Return the [X, Y] coordinate for the center point of the cell that contains the specified text.  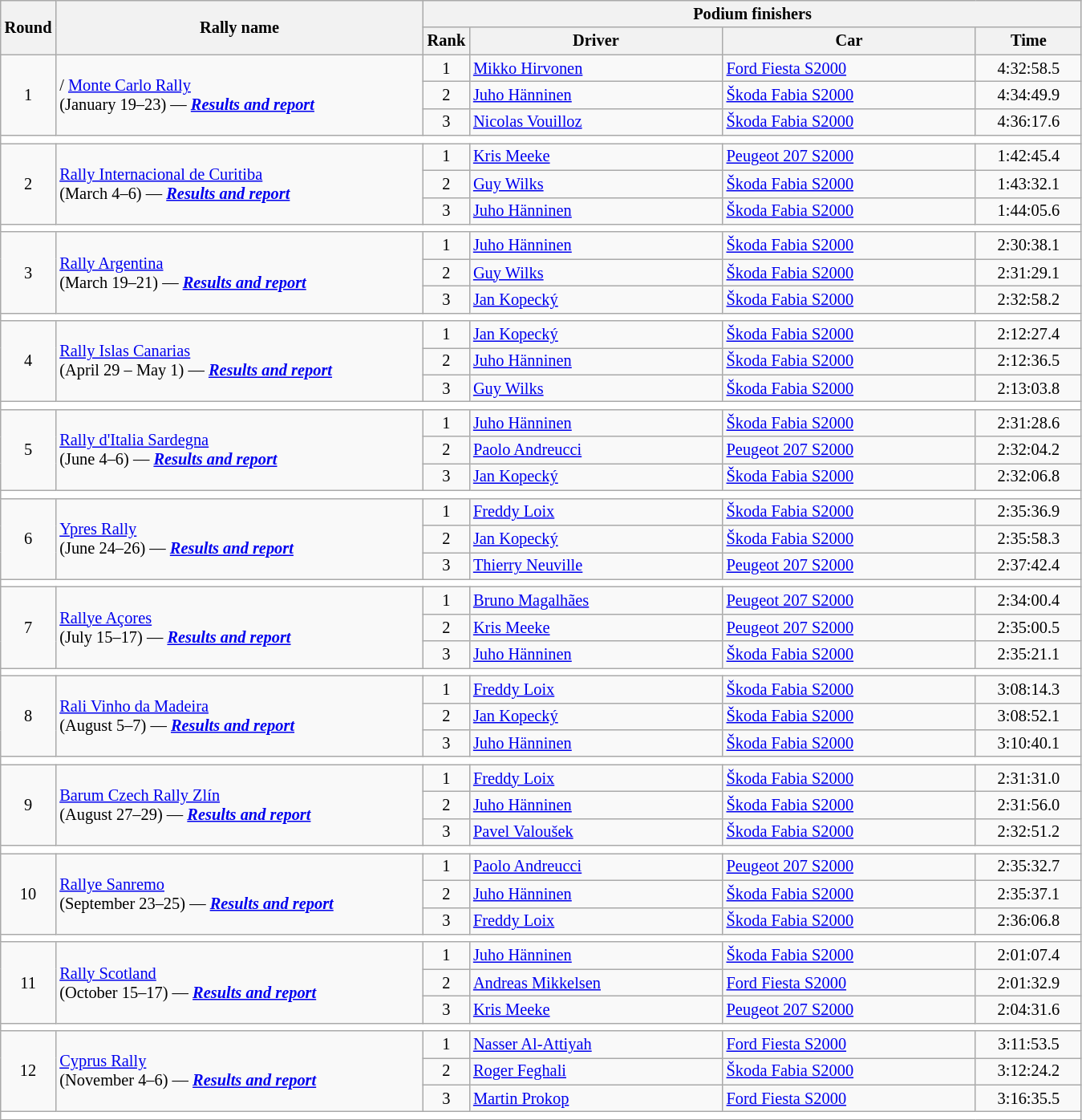
Martin Prokop [596, 1098]
2:01:07.4 [1028, 956]
Rank [446, 41]
2:35:00.5 [1028, 627]
2:35:58.3 [1028, 538]
Rally Islas Canarias(April 29 – May 1) — Results and report [239, 361]
2:32:58.2 [1028, 299]
Rally Internacional de Curitiba(March 4–6) — Results and report [239, 183]
Driver [596, 41]
3:16:35.5 [1028, 1098]
3:08:52.1 [1028, 716]
Bruno Magalhães [596, 600]
4:34:49.9 [1028, 95]
9 [29, 806]
2:31:56.0 [1028, 805]
8 [29, 716]
2:31:28.6 [1028, 423]
Rallye Açores(July 15–17) — Results and report [239, 627]
Nicolas Vouilloz [596, 122]
Podium finishers [752, 14]
1:43:32.1 [1028, 184]
2:12:36.5 [1028, 361]
Ypres Rally(June 24–26) — Results and report [239, 539]
Cyprus Rally(November 4–6) — Results and report [239, 1072]
/ Monte Carlo Rally(January 19–23) — Results and report [239, 95]
Pavel Valoušek [596, 832]
3:10:40.1 [1028, 743]
2:37:42.4 [1028, 566]
3:08:14.3 [1028, 689]
2:30:38.1 [1028, 246]
5 [29, 449]
4:36:17.6 [1028, 122]
4 [29, 361]
Rallye Sanremo(September 23–25) — Results and report [239, 894]
2:04:31.6 [1028, 1009]
2:32:04.2 [1028, 450]
Time [1028, 41]
Nasser Al-Attiyah [596, 1045]
6 [29, 539]
2:35:21.1 [1028, 655]
7 [29, 627]
2:32:51.2 [1028, 832]
2:35:36.9 [1028, 512]
Car [849, 41]
4:32:58.5 [1028, 68]
12 [29, 1072]
Rally name [239, 27]
3:12:24.2 [1028, 1071]
2:31:31.0 [1028, 778]
3:11:53.5 [1028, 1045]
Barum Czech Rally Zlín(August 27–29) — Results and report [239, 806]
Mikko Hirvonen [596, 68]
Rali Vinho da Madeira(August 5–7) — Results and report [239, 716]
2:31:29.1 [1028, 273]
Rally Argentina(March 19–21) — Results and report [239, 273]
2:01:32.9 [1028, 983]
11 [29, 982]
2:12:27.4 [1028, 335]
Roger Feghali [596, 1071]
Thierry Neuville [596, 566]
Round [29, 27]
2:35:32.7 [1028, 866]
2:32:06.8 [1028, 477]
2:35:37.1 [1028, 894]
2:34:00.4 [1028, 600]
Rally Scotland(October 15–17) — Results and report [239, 982]
1:42:45.4 [1028, 156]
Andreas Mikkelsen [596, 983]
2:36:06.8 [1028, 921]
10 [29, 894]
Rally d'Italia Sardegna(June 4–6) — Results and report [239, 449]
2:13:03.8 [1028, 388]
1:44:05.6 [1028, 211]
